Return [X, Y] of the center of cell containing provided text 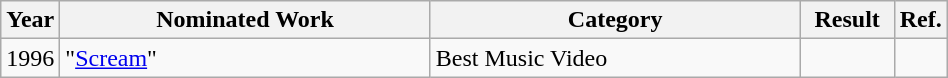
1996 [30, 58]
Ref. [920, 20]
Category [615, 20]
Nominated Work [245, 20]
Year [30, 20]
Best Music Video [615, 58]
"Scream" [245, 58]
Result [847, 20]
